Detect which cell encompasses the target text, then output its (X, Y) center coordinate. 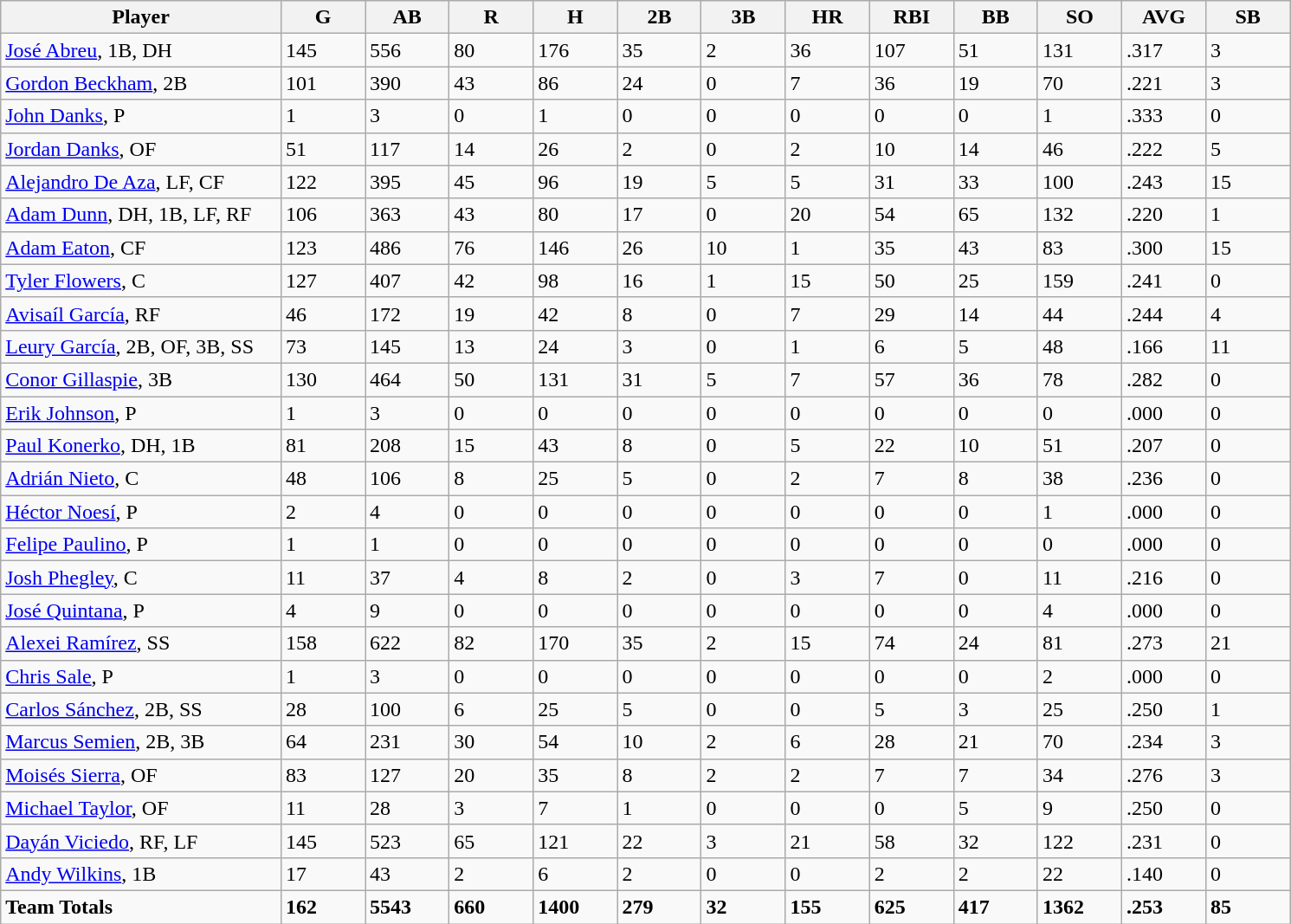
Adrián Nieto, C (141, 479)
57 (911, 379)
45 (492, 182)
.241 (1164, 281)
José Abreu, 1B, DH (141, 50)
Team Totals (141, 907)
13 (492, 346)
74 (911, 643)
132 (1079, 215)
.282 (1164, 379)
Moisés Sierra, OF (141, 775)
.216 (1164, 578)
Dayán Viciedo, RF, LF (141, 841)
2B (660, 17)
121 (575, 841)
.234 (1164, 742)
117 (407, 149)
107 (911, 50)
660 (492, 907)
BB (996, 17)
30 (492, 742)
.244 (1164, 313)
158 (322, 643)
3B (743, 17)
176 (575, 50)
78 (1079, 379)
44 (1079, 313)
.243 (1164, 182)
Adam Eaton, CF (141, 248)
123 (322, 248)
170 (575, 643)
AVG (1164, 17)
85 (1249, 907)
208 (407, 446)
38 (1079, 479)
464 (407, 379)
Leury García, 2B, OF, 3B, SS (141, 346)
Michael Taylor, OF (141, 808)
98 (575, 281)
16 (660, 281)
159 (1079, 281)
417 (996, 907)
33 (996, 182)
395 (407, 182)
AB (407, 17)
155 (828, 907)
Erik Johnson, P (141, 413)
622 (407, 643)
146 (575, 248)
231 (407, 742)
Alejandro De Aza, LF, CF (141, 182)
Carlos Sánchez, 2B, SS (141, 709)
86 (575, 83)
Adam Dunn, DH, 1B, LF, RF (141, 215)
.221 (1164, 83)
John Danks, P (141, 116)
1400 (575, 907)
172 (407, 313)
.231 (1164, 841)
.273 (1164, 643)
625 (911, 907)
.140 (1164, 874)
1362 (1079, 907)
556 (407, 50)
Paul Konerko, DH, 1B (141, 446)
Héctor Noesí, P (141, 512)
.333 (1164, 116)
363 (407, 215)
José Quintana, P (141, 611)
279 (660, 907)
Jordan Danks, OF (141, 149)
.300 (1164, 248)
486 (407, 248)
37 (407, 578)
Felipe Paulino, P (141, 545)
76 (492, 248)
R (492, 17)
Conor Gillaspie, 3B (141, 379)
.207 (1164, 446)
.220 (1164, 215)
Tyler Flowers, C (141, 281)
Marcus Semien, 2B, 3B (141, 742)
Player (141, 17)
162 (322, 907)
Josh Phegley, C (141, 578)
.236 (1164, 479)
Avisaíl García, RF (141, 313)
SO (1079, 17)
58 (911, 841)
34 (1079, 775)
Gordon Beckham, 2B (141, 83)
Chris Sale, P (141, 676)
390 (407, 83)
101 (322, 83)
Andy Wilkins, 1B (141, 874)
RBI (911, 17)
407 (407, 281)
.317 (1164, 50)
96 (575, 182)
HR (828, 17)
29 (911, 313)
64 (322, 742)
82 (492, 643)
.253 (1164, 907)
.166 (1164, 346)
130 (322, 379)
Alexei Ramírez, SS (141, 643)
G (322, 17)
.276 (1164, 775)
SB (1249, 17)
5543 (407, 907)
73 (322, 346)
H (575, 17)
523 (407, 841)
.222 (1164, 149)
